Locate the cell with the specified text and output its [X, Y] center coordinate. 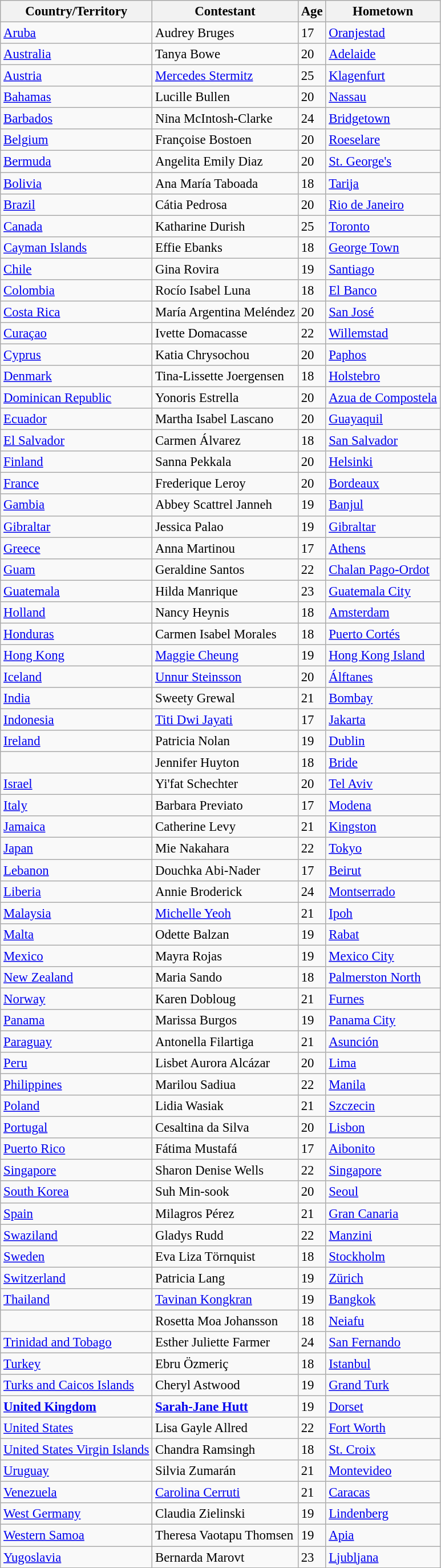
Bernarda Marovt [225, 1557]
Malaysia [76, 913]
Annie Broderick [225, 891]
United States Virgin Islands [76, 1450]
Anna Martinou [225, 548]
Istanbul [383, 1364]
Odette Balzan [225, 934]
Mexico City [383, 956]
El Salvador [76, 441]
Ecuador [76, 419]
Ipoh [383, 913]
Bangkok [383, 1300]
Gina Rovira [225, 269]
Canada [76, 226]
Malta [76, 934]
Yonoris Estrella [225, 398]
Neiafu [383, 1321]
Ana María Taboada [225, 183]
Tina-Lissette Joergensen [225, 376]
Bolivia [76, 183]
Aibonito [383, 1149]
Helsinki [383, 462]
Álftanes [383, 677]
Austria [76, 76]
Esther Juliette Farmer [225, 1342]
Spain [76, 1213]
Tanya Bowe [225, 54]
St. George's [383, 162]
Montserrado [383, 891]
Cayman Islands [76, 247]
Unnur Steinsson [225, 677]
United States [76, 1428]
Curaçao [76, 333]
Dorset [383, 1407]
Poland [76, 1106]
Chile [76, 269]
Venezuela [76, 1493]
Yugoslavia [76, 1557]
Aruba [76, 33]
Indonesia [76, 720]
Mexico [76, 956]
Jessica Palao [225, 526]
Maggie Cheung [225, 656]
New Zealand [76, 978]
South Korea [76, 1192]
Douchka Abi-Nader [225, 870]
Sanna Pekkala [225, 462]
Guatemala [76, 591]
Nassau [383, 97]
Panama [76, 1020]
Hong Kong Island [383, 656]
Patricia Nolan [225, 741]
Liberia [76, 891]
Szczecin [383, 1106]
María Argentina Meléndez [225, 312]
Sharon Denise Wells [225, 1171]
Hometown [383, 11]
Rio de Janeiro [383, 204]
Bordeaux [383, 484]
Paraguay [76, 1042]
Katia Chrysochou [225, 355]
Turks and Caicos Islands [76, 1385]
Finland [76, 462]
Chandra Ramsingh [225, 1450]
Martha Isabel Lascano [225, 419]
Gladys Rudd [225, 1235]
Nancy Heynis [225, 613]
Milagros Pérez [225, 1213]
St. Croix [383, 1450]
Turkey [76, 1364]
Nina McIntosh-Clarke [225, 119]
Tavinan Kongkran [225, 1300]
Australia [76, 54]
Portugal [76, 1128]
Antonella Filartiga [225, 1042]
Swaziland [76, 1235]
Greece [76, 548]
Audrey Bruges [225, 33]
Dublin [383, 741]
San Salvador [383, 441]
Denmark [76, 376]
Barbara Previato [225, 806]
Guam [76, 569]
Toronto [383, 226]
Mayra Rojas [225, 956]
Trinidad and Tobago [76, 1342]
Paphos [383, 355]
Caracas [383, 1493]
San José [383, 312]
Holstebro [383, 376]
Beirut [383, 870]
Cátia Pedrosa [225, 204]
Hong Kong [76, 656]
United Kingdom [76, 1407]
Carmen Álvarez [225, 441]
Manila [383, 1085]
Santiago [383, 269]
Country/Territory [76, 11]
Geraldine Santos [225, 569]
Modena [383, 806]
Rosetta Moa Johansson [225, 1321]
Rocío Isabel Luna [225, 291]
Bride [383, 763]
Ivette Domacasse [225, 333]
Adelaide [383, 54]
Montevideo [383, 1471]
Athens [383, 548]
Catherine Levy [225, 827]
Ebru Özmeriç [225, 1364]
Françoise Bostoen [225, 140]
Yi'fat Schechter [225, 784]
Maria Sando [225, 978]
Abbey Scattrel Janneh [225, 505]
Panama City [383, 1020]
Asunción [383, 1042]
Zürich [383, 1278]
Angelita Emily Diaz [225, 162]
Israel [76, 784]
Effie Ebanks [225, 247]
Titi Dwi Jayati [225, 720]
Dominican Republic [76, 398]
Patricia Lang [225, 1278]
Philippines [76, 1085]
Costa Rica [76, 312]
Manzini [383, 1235]
Amsterdam [383, 613]
Roeselare [383, 140]
Colombia [76, 291]
Switzerland [76, 1278]
Japan [76, 849]
Chalan Pago-Ordot [383, 569]
Jamaica [76, 827]
Iceland [76, 677]
Tel Aviv [383, 784]
Lima [383, 1063]
Western Samoa [76, 1535]
Bombay [383, 698]
Azua de Compostela [383, 398]
Gran Canaria [383, 1213]
Italy [76, 806]
Marissa Burgos [225, 1020]
Ljubljana [383, 1557]
Bridgetown [383, 119]
Belgium [76, 140]
Contestant [225, 11]
India [76, 698]
Grand Turk [383, 1385]
George Town [383, 247]
Klagenfurt [383, 76]
France [76, 484]
West Germany [76, 1514]
Palmerston North [383, 978]
Lisbet Aurora Alcázar [225, 1063]
Suh Min-sook [225, 1192]
Sweden [76, 1256]
Katharine Durish [225, 226]
Peru [76, 1063]
Lebanon [76, 870]
Karen Dobloug [225, 999]
Norway [76, 999]
Rabat [383, 934]
Bahamas [76, 97]
Banjul [383, 505]
Puerto Rico [76, 1149]
Carolina Cerruti [225, 1493]
Frederique Leroy [225, 484]
Cheryl Astwood [225, 1385]
Brazil [76, 204]
Lisbon [383, 1128]
Guatemala City [383, 591]
Lucille Bullen [225, 97]
Honduras [76, 634]
Apia [383, 1535]
Lindenberg [383, 1514]
Tokyo [383, 849]
Sarah-Jane Hutt [225, 1407]
Kingston [383, 827]
Fátima Mustafá [225, 1149]
Lisa Gayle Allred [225, 1428]
Gambia [76, 505]
Hilda Manrique [225, 591]
Fort Worth [383, 1428]
Theresa Vaotapu Thomsen [225, 1535]
Ireland [76, 741]
Cesaltina da Silva [225, 1128]
Furnes [383, 999]
Age [311, 11]
Carmen Isabel Morales [225, 634]
Oranjestad [383, 33]
Marilou Sadiua [225, 1085]
Jennifer Huyton [225, 763]
Mie Nakahara [225, 849]
Guayaquil [383, 419]
Michelle Yeoh [225, 913]
Claudia Zielinski [225, 1514]
Barbados [76, 119]
Eva Liza Törnquist [225, 1256]
Lidia Wasiak [225, 1106]
Holland [76, 613]
Stockholm [383, 1256]
Tarija [383, 183]
Uruguay [76, 1471]
Cyprus [76, 355]
El Banco [383, 291]
Willemstad [383, 333]
Seoul [383, 1192]
Sweety Grewal [225, 698]
Bermuda [76, 162]
San Fernando [383, 1342]
Puerto Cortés [383, 634]
Mercedes Stermitz [225, 76]
Silvia Zumarán [225, 1471]
Thailand [76, 1300]
Jakarta [383, 720]
